From the cell containing the given text, extract its center point as [x, y] coordinate. 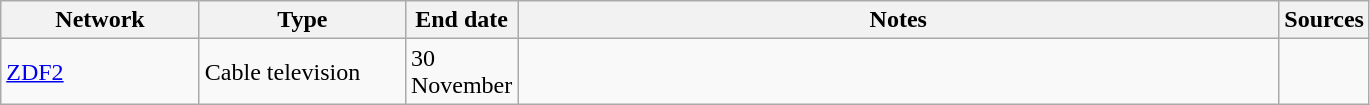
End date [461, 20]
ZDF2 [100, 72]
Cable television [302, 72]
Type [302, 20]
Sources [1324, 20]
Network [100, 20]
30 November [461, 72]
Notes [898, 20]
